From the cell containing the given text, extract its center point as (x, y) coordinate. 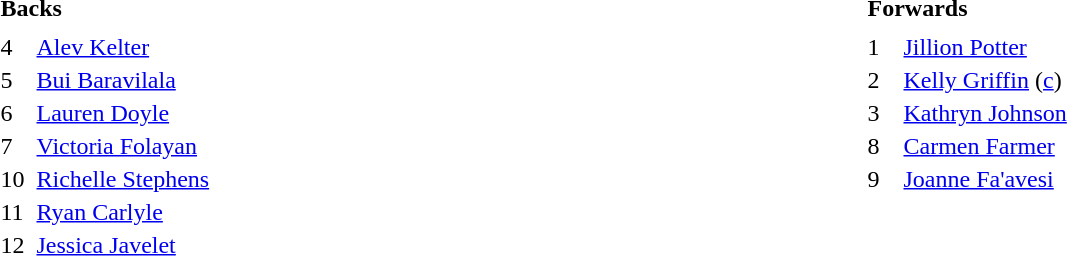
3 (882, 113)
1 (882, 47)
Alev Kelter (449, 47)
Lauren Doyle (449, 113)
2 (882, 80)
Bui Baravilala (449, 80)
Richelle Stephens (449, 179)
8 (882, 146)
9 (882, 179)
Ryan Carlyle (449, 212)
Victoria Folayan (449, 146)
